Pinpoint the cell where the given text exists, returning its [x, y] midpoint coordinate. 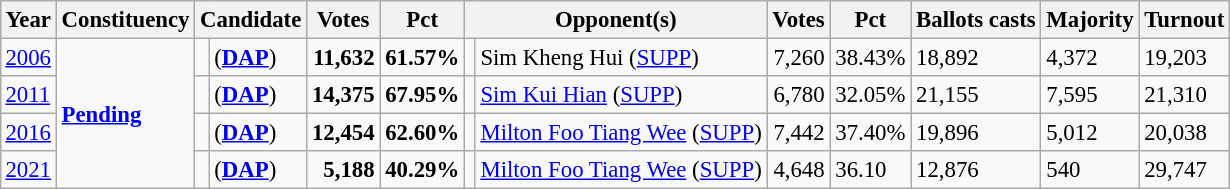
Pending [125, 113]
Sim Kheng Hui (SUPP) [621, 57]
2016 [28, 133]
5,188 [344, 170]
5,012 [1090, 133]
36.10 [870, 170]
540 [1090, 170]
11,632 [344, 57]
Constituency [125, 20]
21,310 [1184, 95]
7,442 [798, 133]
37.40% [870, 133]
32.05% [870, 95]
Ballots casts [976, 20]
38.43% [870, 57]
14,375 [344, 95]
Sim Kui Hian (SUPP) [621, 95]
12,454 [344, 133]
29,747 [1184, 170]
Opponent(s) [616, 20]
2006 [28, 57]
40.29% [422, 170]
19,896 [976, 133]
Turnout [1184, 20]
4,648 [798, 170]
Majority [1090, 20]
7,595 [1090, 95]
2021 [28, 170]
6,780 [798, 95]
21,155 [976, 95]
Year [28, 20]
62.60% [422, 133]
67.95% [422, 95]
61.57% [422, 57]
19,203 [1184, 57]
20,038 [1184, 133]
18,892 [976, 57]
4,372 [1090, 57]
Candidate [251, 20]
12,876 [976, 170]
7,260 [798, 57]
2011 [28, 95]
